Find where the given text appears and provide that cell's center as [X, Y] coordinate. 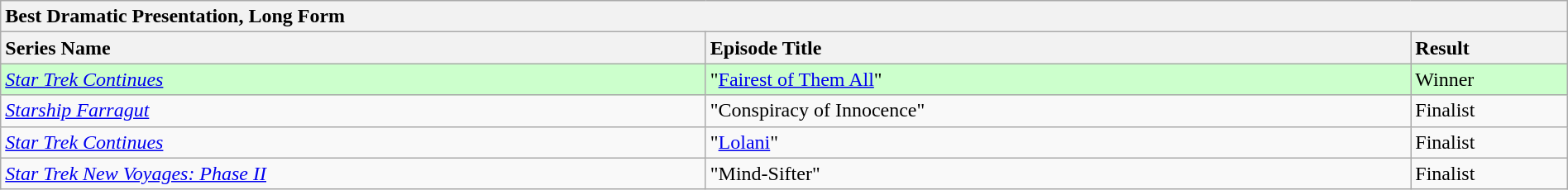
Result [1489, 48]
"Fairest of Them All" [1059, 79]
Winner [1489, 79]
"Conspiracy of Innocence" [1059, 111]
Series Name [354, 48]
Best Dramatic Presentation, Long Form [784, 17]
Episode Title [1059, 48]
Star Trek New Voyages: Phase II [354, 173]
Starship Farragut [354, 111]
"Lolani" [1059, 142]
"Mind-Sifter" [1059, 173]
